Provide the [X, Y] coordinate of the cell's center where the given text is located.  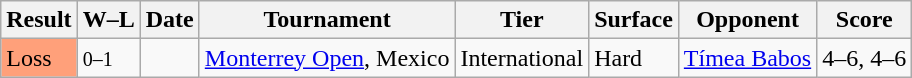
Date [170, 20]
International [522, 58]
Loss [39, 58]
Hard [634, 58]
W–L [108, 20]
Tier [522, 20]
Surface [634, 20]
Monterrey Open, Mexico [327, 58]
4–6, 4–6 [864, 58]
Score [864, 20]
Tournament [327, 20]
Result [39, 20]
Opponent [747, 20]
Tímea Babos [747, 58]
0–1 [108, 58]
